Identify which cell holds the provided text, then report its (x, y) central coordinate. 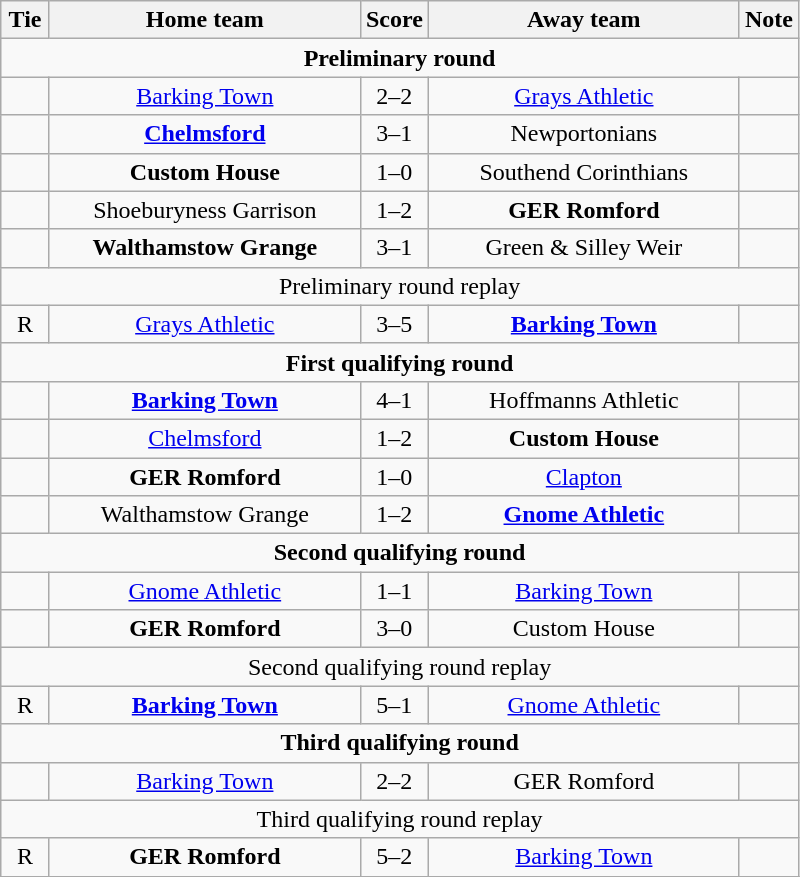
3–0 (394, 629)
Shoeburyness Garrison (204, 210)
Away team (584, 20)
Hoffmanns Athletic (584, 400)
1–1 (394, 591)
Clapton (584, 477)
Southend Corinthians (584, 172)
First qualifying round (400, 362)
Preliminary round replay (400, 286)
Tie (26, 20)
Note (768, 20)
Second qualifying round replay (400, 667)
Preliminary round (400, 58)
Home team (204, 20)
Score (394, 20)
Third qualifying round replay (400, 819)
Green & Silley Weir (584, 248)
3–5 (394, 324)
Second qualifying round (400, 553)
Newportonians (584, 134)
5–1 (394, 705)
4–1 (394, 400)
Third qualifying round (400, 743)
5–2 (394, 857)
